Determine the (x, y) coordinate at the center of the cell enclosing the given text.  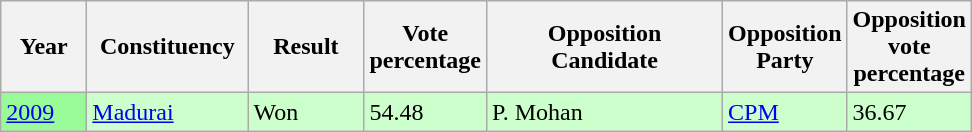
Opposition Party (785, 47)
Opposition Candidate (605, 47)
54.48 (426, 112)
Opposition vote percentage (909, 47)
Won (306, 112)
2009 (44, 112)
Result (306, 47)
36.67 (909, 112)
CPM (785, 112)
Madurai (168, 112)
Year (44, 47)
Vote percentage (426, 47)
P. Mohan (605, 112)
Constituency (168, 47)
